Capture the cell that displays the provided text and extract its [X, Y] central coordinate. 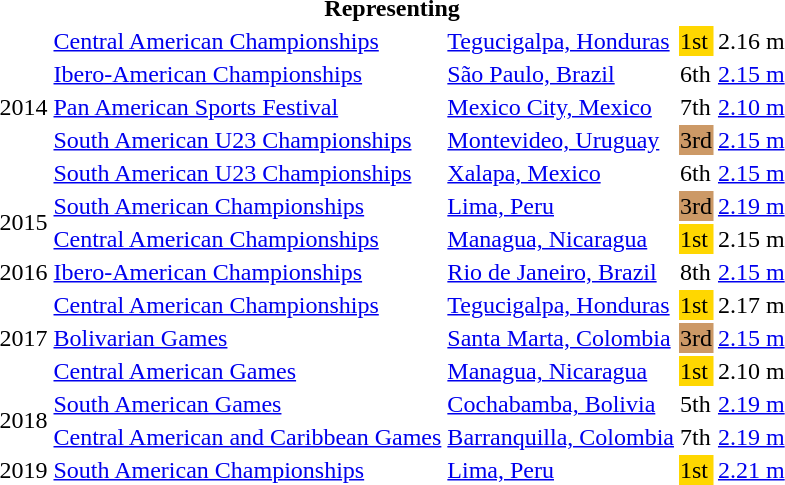
São Paulo, Brazil [561, 74]
Pan American Sports Festival [248, 107]
Barranquilla, Colombia [561, 437]
5th [696, 404]
Central American Games [248, 371]
Rio de Janeiro, Brazil [561, 272]
Mexico City, Mexico [561, 107]
Xalapa, Mexico [561, 173]
Santa Marta, Colombia [561, 338]
Bolivarian Games [248, 338]
Central American and Caribbean Games [248, 437]
Montevideo, Uruguay [561, 140]
8th [696, 272]
South American Games [248, 404]
Cochabamba, Bolivia [561, 404]
